Scan for the cell matching the given text and deliver its [X, Y] coordinate at center. 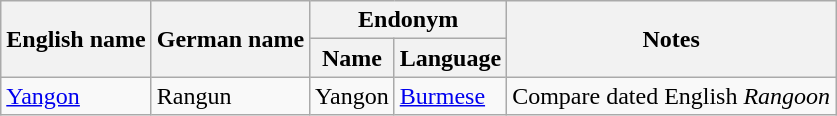
Compare dated English Rangoon [672, 96]
English name [76, 39]
Notes [672, 39]
Language [450, 58]
Endonym [408, 20]
German name [230, 39]
Rangun [230, 96]
Name [352, 58]
Burmese [450, 96]
